Return (X, Y) of the center of cell containing provided text 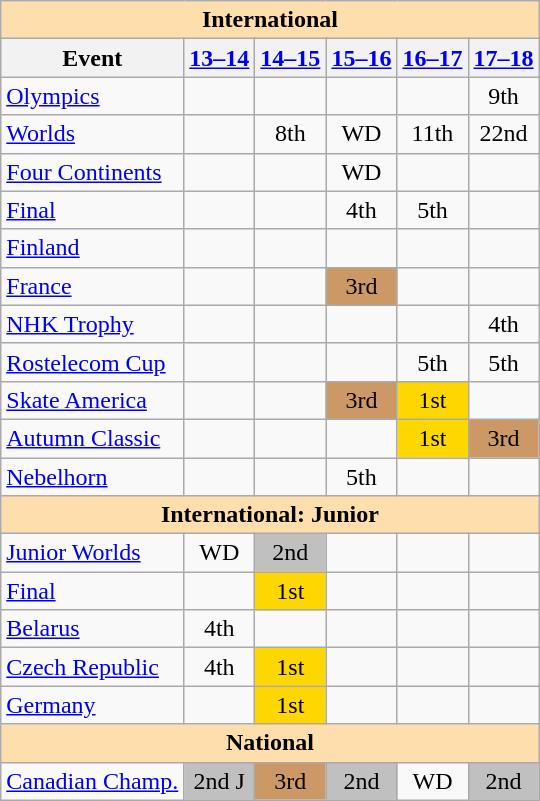
Czech Republic (92, 667)
Canadian Champ. (92, 781)
International: Junior (270, 515)
NHK Trophy (92, 324)
Germany (92, 705)
17–18 (504, 58)
Rostelecom Cup (92, 362)
22nd (504, 134)
Junior Worlds (92, 553)
8th (290, 134)
Olympics (92, 96)
Worlds (92, 134)
Event (92, 58)
Skate America (92, 400)
Four Continents (92, 172)
Nebelhorn (92, 477)
11th (432, 134)
9th (504, 96)
Finland (92, 248)
16–17 (432, 58)
Autumn Classic (92, 438)
International (270, 20)
15–16 (362, 58)
13–14 (220, 58)
France (92, 286)
Belarus (92, 629)
14–15 (290, 58)
National (270, 743)
2nd J (220, 781)
